Return the (x, y) coordinate for the center point of the cell that contains the specified text.  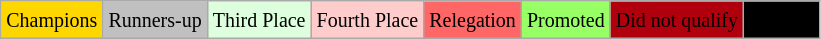
Champions (52, 20)
Did not qualify (676, 20)
Third Place (259, 20)
Relegation (473, 20)
Promoted (566, 20)
Fourth Place (368, 20)
Runners-up (155, 20)
not held (781, 20)
